Scan for the cell matching the given text and deliver its [X, Y] coordinate at center. 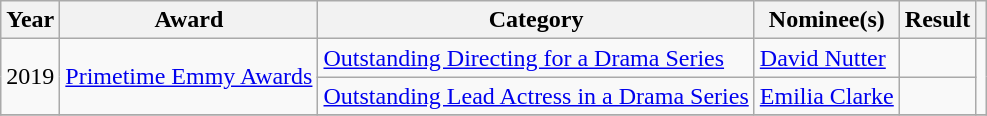
Result [937, 20]
Category [536, 20]
Nominee(s) [826, 20]
Primetime Emmy Awards [189, 77]
Outstanding Directing for a Drama Series [536, 58]
Emilia Clarke [826, 96]
David Nutter [826, 58]
Year [30, 20]
Outstanding Lead Actress in a Drama Series [536, 96]
2019 [30, 77]
Award [189, 20]
